Scan for the cell matching the given text and deliver its [X, Y] coordinate at center. 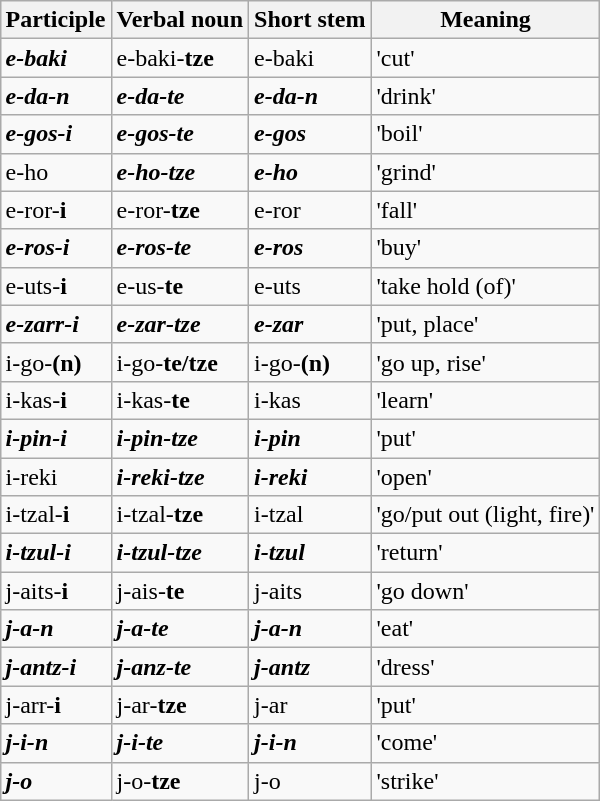
i-kas-te [180, 400]
e-ros-te [180, 248]
j-ar [310, 705]
i-pin-i [56, 438]
'grind' [486, 172]
'fall' [486, 210]
e-us-te [180, 286]
i-go-te/tze [180, 362]
e-zar-tze [180, 324]
e-zar [310, 324]
j-aits [310, 591]
e-ho-tze [180, 172]
'come' [486, 743]
i-tzal [310, 515]
j-antz [310, 667]
j-aits-i [56, 591]
e-zarr-i [56, 324]
'go/put out (light, fire)' [486, 515]
'go up, rise' [486, 362]
e-ror-tze [180, 210]
e-ros [310, 248]
j-antz-i [56, 667]
i-pin-tze [180, 438]
'cut' [486, 58]
e-da-te [180, 96]
i-kas [310, 400]
j-a-te [180, 629]
Meaning [486, 20]
e-uts-i [56, 286]
e-gos-te [180, 134]
e-ror-i [56, 210]
e-ros-i [56, 248]
'learn' [486, 400]
j-ar-tze [180, 705]
e-gos [310, 134]
'boil' [486, 134]
e-baki-tze [180, 58]
'dress' [486, 667]
'open' [486, 477]
'eat' [486, 629]
i-reki-tze [180, 477]
j-o-tze [180, 781]
i-pin [310, 438]
Short stem [310, 20]
i-tzal-i [56, 515]
j-arr-i [56, 705]
Participle [56, 20]
e-uts [310, 286]
'drink' [486, 96]
'strike' [486, 781]
e-ror [310, 210]
i-kas-i [56, 400]
i-tzal-tze [180, 515]
'return' [486, 553]
j-i-te [180, 743]
i-tzul [310, 553]
'put, place' [486, 324]
j-anz-te [180, 667]
e-gos-i [56, 134]
i-tzul-tze [180, 553]
Verbal noun [180, 20]
'go down' [486, 591]
'buy' [486, 248]
'take hold (of)' [486, 286]
j-ais-te [180, 591]
i-tzul-i [56, 553]
